Find where the given text appears and provide that cell's center as [x, y] coordinate. 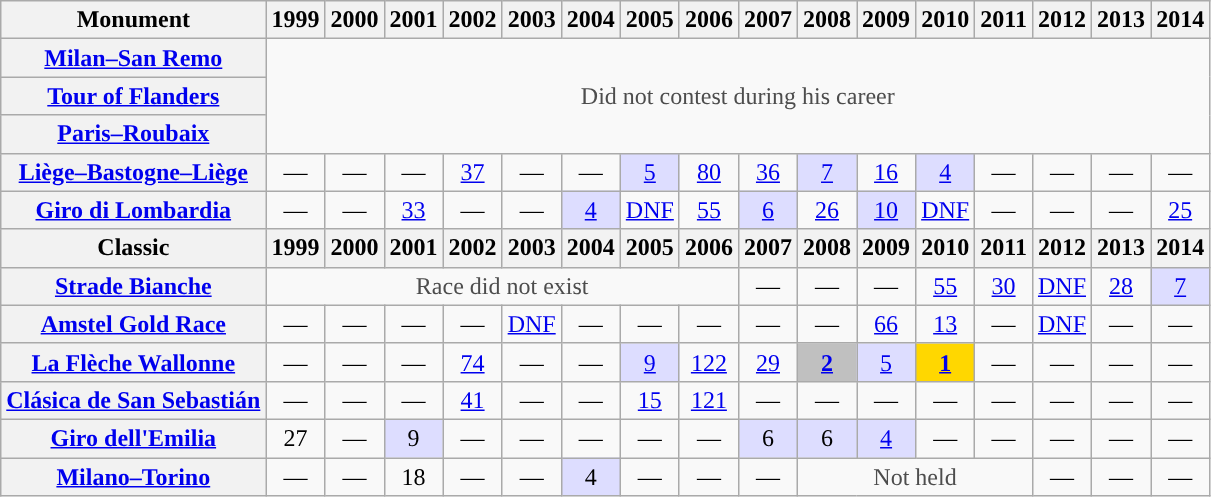
28 [1122, 286]
121 [708, 400]
1 [946, 362]
Clásica de San Sebastián [134, 400]
33 [414, 210]
Did not contest during his career [738, 96]
Tour of Flanders [134, 96]
15 [650, 400]
Race did not exist [502, 286]
16 [886, 172]
41 [472, 400]
2 [826, 362]
Giro dell'Emilia [134, 438]
26 [826, 210]
37 [472, 172]
Milano–Torino [134, 477]
Liège–Bastogne–Liège [134, 172]
Not held [914, 477]
Amstel Gold Race [134, 324]
La Flèche Wallonne [134, 362]
74 [472, 362]
Strade Bianche [134, 286]
13 [946, 324]
29 [768, 362]
122 [708, 362]
Giro di Lombardia [134, 210]
Paris–Roubaix [134, 134]
80 [708, 172]
Monument [134, 20]
10 [886, 210]
30 [1004, 286]
66 [886, 324]
27 [296, 438]
25 [1180, 210]
36 [768, 172]
Classic [134, 248]
Milan–San Remo [134, 58]
18 [414, 477]
